Locate the cell with the specified text and output its [x, y] center coordinate. 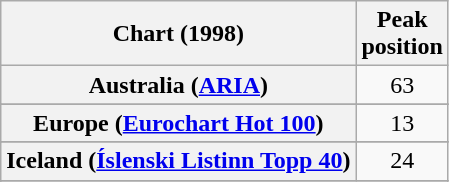
Iceland (Íslenski Listinn Topp 40) [178, 161]
13 [402, 123]
Europe (Eurochart Hot 100) [178, 123]
Peakposition [402, 34]
24 [402, 161]
Australia (ARIA) [178, 85]
63 [402, 85]
Chart (1998) [178, 34]
